From the cell containing the given text, extract its center point as [x, y] coordinate. 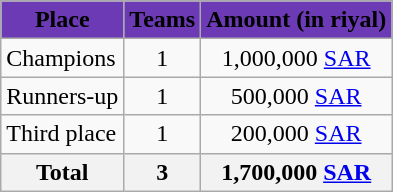
1,700,000 SAR [296, 172]
500,000 SAR [296, 96]
Amount (in riyal) [296, 20]
200,000 SAR [296, 134]
Third place [62, 134]
Runners-up [62, 96]
Teams [162, 20]
Champions [62, 58]
Place [62, 20]
3 [162, 172]
1,000,000 SAR [296, 58]
Total [62, 172]
